Find where the given text appears and provide that cell's center as [x, y] coordinate. 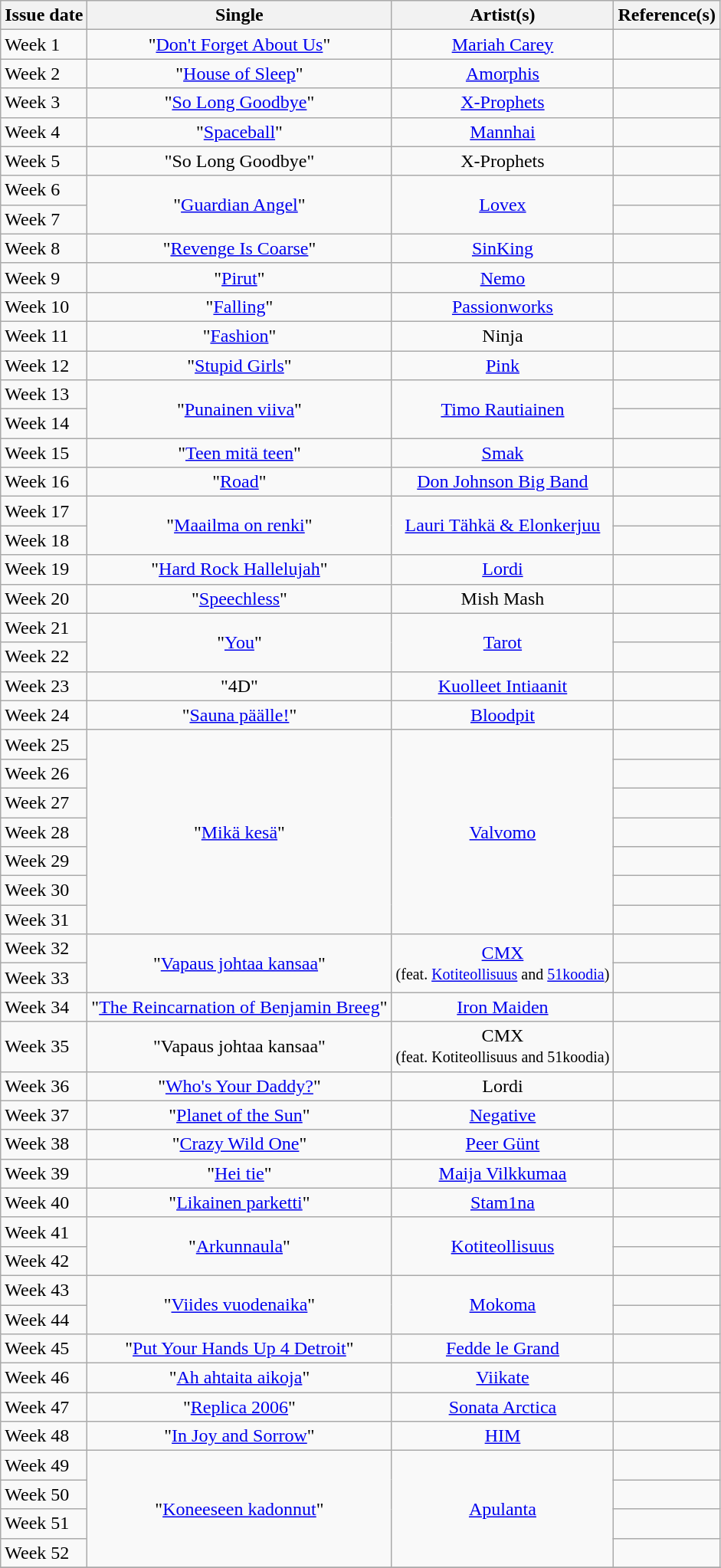
Week 22 [44, 657]
"Fashion" [239, 336]
Week 49 [44, 1465]
Week 28 [44, 832]
"Revenge Is Coarse" [239, 248]
Week 3 [44, 103]
Smak [503, 453]
Week 45 [44, 1349]
Week 16 [44, 482]
Week 30 [44, 891]
Week 23 [44, 686]
Iron Maiden [503, 1007]
Week 9 [44, 277]
"Spaceball" [239, 132]
"In Joy and Sorrow" [239, 1436]
"Viides vuodenaika" [239, 1304]
"House of Sleep" [239, 74]
Week 31 [44, 920]
Week 36 [44, 1086]
Week 41 [44, 1232]
Mokoma [503, 1304]
Week 13 [44, 395]
Week 32 [44, 949]
Week 52 [44, 1553]
"Sauna päälle!" [239, 715]
"Road" [239, 482]
Week 43 [44, 1290]
"Planet of the Sun" [239, 1115]
Single [239, 15]
Week 39 [44, 1173]
"Pirut" [239, 277]
Week 38 [44, 1144]
Nemo [503, 277]
"You" [239, 642]
Mariah Carey [503, 44]
Week 7 [44, 219]
Week 46 [44, 1378]
Week 1 [44, 44]
Apulanta [503, 1509]
"Stupid Girls" [239, 366]
Lauri Tähkä & Elonkerjuu [503, 526]
Kotiteollisuus [503, 1246]
Week 12 [44, 366]
Valvomo [503, 832]
Artist(s) [503, 15]
Week 35 [44, 1047]
Week 42 [44, 1261]
Week 47 [44, 1407]
"Arkunnaula" [239, 1246]
Kuolleet Intiaanit [503, 686]
SinKing [503, 248]
Week 29 [44, 861]
Bloodpit [503, 715]
"Falling" [239, 307]
Week 10 [44, 307]
Week 20 [44, 599]
Negative [503, 1115]
Timo Rautiainen [503, 409]
"Teen mitä teen" [239, 453]
Week 17 [44, 511]
"Who's Your Daddy?" [239, 1086]
Week 44 [44, 1319]
Sonata Arctica [503, 1407]
Don Johnson Big Band [503, 482]
Week 50 [44, 1494]
Reference(s) [667, 15]
Viikate [503, 1378]
Week 4 [44, 132]
Fedde le Grand [503, 1349]
Week 26 [44, 773]
"Crazy Wild One" [239, 1144]
Peer Günt [503, 1144]
Week 48 [44, 1436]
"Put Your Hands Up 4 Detroit" [239, 1349]
Week 19 [44, 569]
"Ah ahtaita aikoja" [239, 1378]
Amorphis [503, 74]
Week 51 [44, 1524]
Passionworks [503, 307]
Maija Vilkkumaa [503, 1173]
"Replica 2006" [239, 1407]
Week 21 [44, 628]
"Mikä kesä" [239, 832]
Week 25 [44, 744]
Week 14 [44, 424]
Issue date [44, 15]
"The Reincarnation of Benjamin Breeg" [239, 1007]
"Speechless" [239, 599]
Week 8 [44, 248]
Week 34 [44, 1007]
Week 11 [44, 336]
HIM [503, 1436]
Week 15 [44, 453]
Week 40 [44, 1202]
Week 6 [44, 190]
Mannhai [503, 132]
Week 27 [44, 802]
Week 2 [44, 74]
Tarot [503, 642]
"Maailma on renki" [239, 526]
"Punainen viiva" [239, 409]
"Koneeseen kadonnut" [239, 1509]
"4D" [239, 686]
Lovex [503, 205]
Pink [503, 366]
Week 33 [44, 978]
"Likainen parketti" [239, 1202]
Mish Mash [503, 599]
Week 24 [44, 715]
"Hard Rock Hallelujah" [239, 569]
"Hei tie" [239, 1173]
Week 5 [44, 161]
Week 37 [44, 1115]
"Guardian Angel" [239, 205]
"Don't Forget About Us" [239, 44]
Stam1na [503, 1202]
Ninja [503, 336]
Week 18 [44, 540]
